Detect which cell encompasses the target text, then output its (x, y) center coordinate. 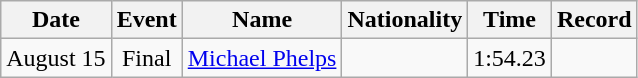
Time (510, 20)
1:54.23 (510, 58)
August 15 (56, 58)
Name (262, 20)
Michael Phelps (262, 58)
Record (594, 20)
Event (146, 20)
Date (56, 20)
Final (146, 58)
Nationality (405, 20)
